Identify which cell holds the provided text, then report its [X, Y] central coordinate. 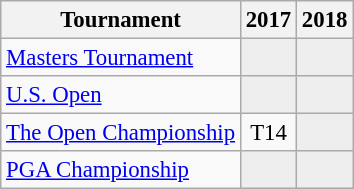
T14 [268, 133]
Tournament [121, 20]
PGA Championship [121, 170]
Masters Tournament [121, 58]
U.S. Open [121, 95]
The Open Championship [121, 133]
2017 [268, 20]
2018 [325, 20]
